Scan for the cell matching the given text and deliver its (X, Y) coordinate at center. 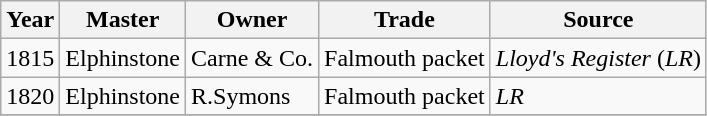
1820 (30, 96)
Year (30, 20)
Carne & Co. (252, 58)
Source (598, 20)
LR (598, 96)
R.Symons (252, 96)
Lloyd's Register (LR) (598, 58)
Master (123, 20)
Owner (252, 20)
1815 (30, 58)
Trade (405, 20)
